Extract the [x, y] coordinate from the center of the cell holding the provided text.  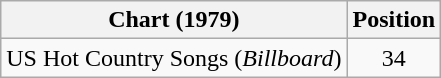
Chart (1979) [174, 20]
US Hot Country Songs (Billboard) [174, 58]
34 [394, 58]
Position [394, 20]
